Return the (X, Y) coordinate for the center point of the cell that contains the specified text.  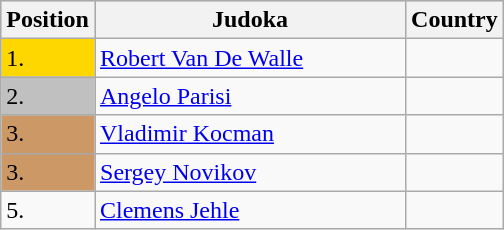
2. (48, 96)
Country (455, 20)
Sergey Novikov (250, 172)
Angelo Parisi (250, 96)
Position (48, 20)
5. (48, 210)
1. (48, 58)
Robert Van De Walle (250, 58)
Clemens Jehle (250, 210)
Vladimir Kocman (250, 134)
Judoka (250, 20)
